Capture the cell that displays the provided text and extract its [X, Y] central coordinate. 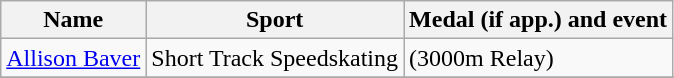
Allison Baver [74, 58]
Sport [275, 20]
Medal (if app.) and event [538, 20]
Name [74, 20]
(3000m Relay) [538, 58]
Short Track Speedskating [275, 58]
